Provide the (x, y) coordinate of the cell's center where the given text is located.  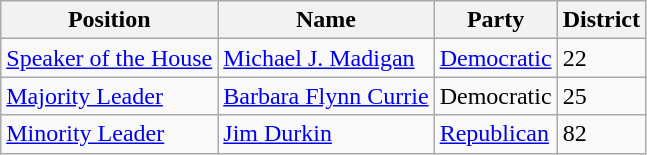
Michael J. Madigan (326, 58)
82 (601, 134)
Minority Leader (110, 134)
District (601, 20)
Party (496, 20)
Jim Durkin (326, 134)
Name (326, 20)
Speaker of the House (110, 58)
Republican (496, 134)
Barbara Flynn Currie (326, 96)
22 (601, 58)
Position (110, 20)
25 (601, 96)
Majority Leader (110, 96)
